Determine the [X, Y] coordinate at the center of the cell enclosing the given text.  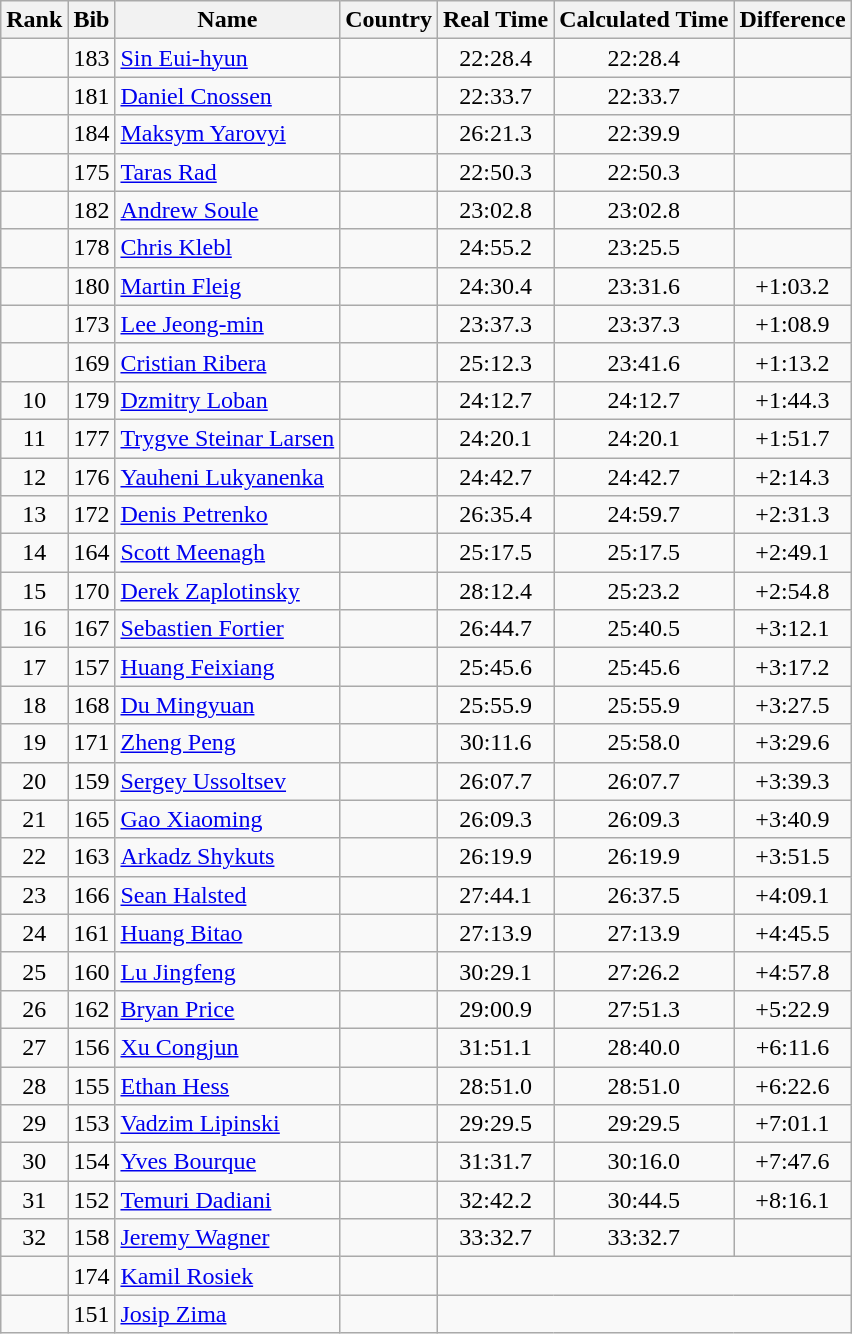
31 [34, 1200]
+1:13.2 [792, 362]
17 [34, 667]
Jeremy Wagner [228, 1238]
+7:01.1 [792, 1124]
177 [92, 438]
16 [34, 629]
25 [34, 971]
Lu Jingfeng [228, 971]
+6:11.6 [792, 1047]
Gao Xiaoming [228, 819]
160 [92, 971]
27 [34, 1047]
32:42.2 [495, 1200]
170 [92, 591]
+2:31.3 [792, 515]
159 [92, 781]
15 [34, 591]
+6:22.6 [792, 1085]
Real Time [495, 20]
Denis Petrenko [228, 515]
24:59.7 [644, 515]
+3:17.2 [792, 667]
23:25.5 [644, 248]
19 [34, 743]
Huang Feixiang [228, 667]
28 [34, 1085]
161 [92, 933]
+3:27.5 [792, 705]
+7:47.6 [792, 1162]
31:51.1 [495, 1047]
Ethan Hess [228, 1085]
24:30.4 [495, 286]
30:44.5 [644, 1200]
Maksym Yarovyi [228, 134]
Josip Zima [228, 1314]
166 [92, 895]
168 [92, 705]
+3:12.1 [792, 629]
Scott Meenagh [228, 553]
152 [92, 1200]
165 [92, 819]
179 [92, 400]
Difference [792, 20]
Lee Jeong-min [228, 324]
+2:14.3 [792, 477]
23 [34, 895]
11 [34, 438]
24 [34, 933]
Calculated Time [644, 20]
Arkadz Shykuts [228, 857]
167 [92, 629]
Huang Bitao [228, 933]
Name [228, 20]
30:16.0 [644, 1162]
Cristian Ribera [228, 362]
24:55.2 [495, 248]
25:40.5 [644, 629]
26 [34, 1009]
Bib [92, 20]
27:44.1 [495, 895]
10 [34, 400]
29 [34, 1124]
+1:08.9 [792, 324]
26:35.4 [495, 515]
22:39.9 [644, 134]
+4:09.1 [792, 895]
183 [92, 58]
Rank [34, 20]
+3:40.9 [792, 819]
184 [92, 134]
30 [34, 1162]
25:12.3 [495, 362]
26:21.3 [495, 134]
172 [92, 515]
Chris Klebl [228, 248]
Martin Fleig [228, 286]
21 [34, 819]
Andrew Soule [228, 210]
18 [34, 705]
154 [92, 1162]
Zheng Peng [228, 743]
153 [92, 1124]
27:51.3 [644, 1009]
+1:51.7 [792, 438]
181 [92, 96]
169 [92, 362]
25:58.0 [644, 743]
20 [34, 781]
Yauheni Lukyanenka [228, 477]
+3:51.5 [792, 857]
Sergey Ussoltsev [228, 781]
28:12.4 [495, 591]
Dzmitry Loban [228, 400]
+1:03.2 [792, 286]
Du Mingyuan [228, 705]
173 [92, 324]
13 [34, 515]
157 [92, 667]
Xu Congjun [228, 1047]
Yves Bourque [228, 1162]
Derek Zaplotinsky [228, 591]
176 [92, 477]
+4:45.5 [792, 933]
12 [34, 477]
180 [92, 286]
26:37.5 [644, 895]
27:26.2 [644, 971]
14 [34, 553]
171 [92, 743]
+2:54.8 [792, 591]
+3:39.3 [792, 781]
26:44.7 [495, 629]
Bryan Price [228, 1009]
Sebastien Fortier [228, 629]
Daniel Cnossen [228, 96]
156 [92, 1047]
32 [34, 1238]
Trygve Steinar Larsen [228, 438]
Kamil Rosiek [228, 1276]
+5:22.9 [792, 1009]
178 [92, 248]
158 [92, 1238]
162 [92, 1009]
Vadzim Lipinski [228, 1124]
+2:49.1 [792, 553]
30:11.6 [495, 743]
Taras Rad [228, 172]
+1:44.3 [792, 400]
31:31.7 [495, 1162]
+8:16.1 [792, 1200]
182 [92, 210]
Country [389, 20]
+3:29.6 [792, 743]
175 [92, 172]
Sin Eui-hyun [228, 58]
Temuri Dadiani [228, 1200]
163 [92, 857]
155 [92, 1085]
23:31.6 [644, 286]
Sean Halsted [228, 895]
+4:57.8 [792, 971]
23:41.6 [644, 362]
25:23.2 [644, 591]
30:29.1 [495, 971]
29:00.9 [495, 1009]
22 [34, 857]
28:40.0 [644, 1047]
164 [92, 553]
174 [92, 1276]
151 [92, 1314]
